Provide the (x, y) coordinate of the cell's center where the given text is located.  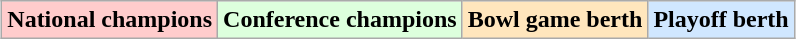
Playoff berth (721, 20)
National champions (110, 20)
Conference champions (340, 20)
Bowl game berth (555, 20)
